Extract the (x, y) coordinate from the center of the cell holding the provided text.  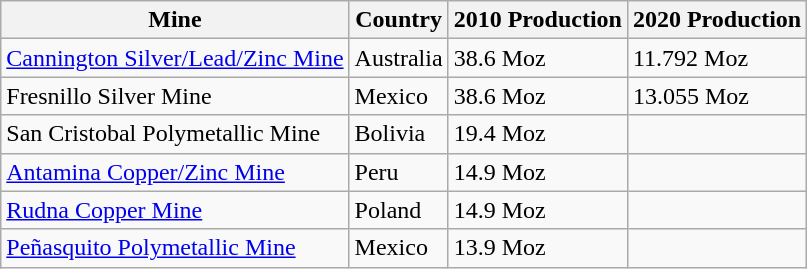
11.792 Moz (716, 58)
Bolivia (398, 134)
Peñasquito Polymetallic Mine (175, 248)
Mine (175, 20)
13.9 Moz (538, 248)
Australia (398, 58)
Antamina Copper/Zinc Mine (175, 172)
Rudna Copper Mine (175, 210)
Country (398, 20)
Poland (398, 210)
13.055 Moz (716, 96)
2020 Production (716, 20)
Fresnillo Silver Mine (175, 96)
Peru (398, 172)
2010 Production (538, 20)
19.4 Moz (538, 134)
San Cristobal Polymetallic Mine (175, 134)
Cannington Silver/Lead/Zinc Mine (175, 58)
